Output the [X, Y] coordinate of the center of the cell containing the given text.  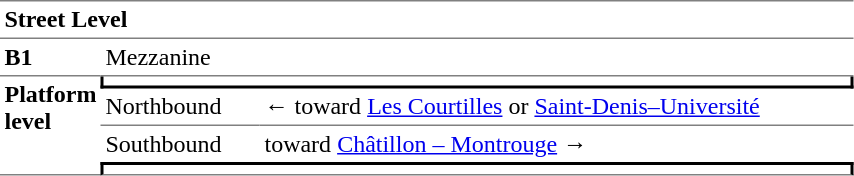
Northbound [180, 107]
Street Level [427, 20]
Platform level [50, 126]
B1 [50, 58]
Southbound [180, 144]
toward Châtillon – Montrouge → [557, 144]
Mezzanine [478, 58]
← toward Les Courtilles or Saint-Denis–Université [557, 107]
